Return [X, Y] of the center of cell containing provided text 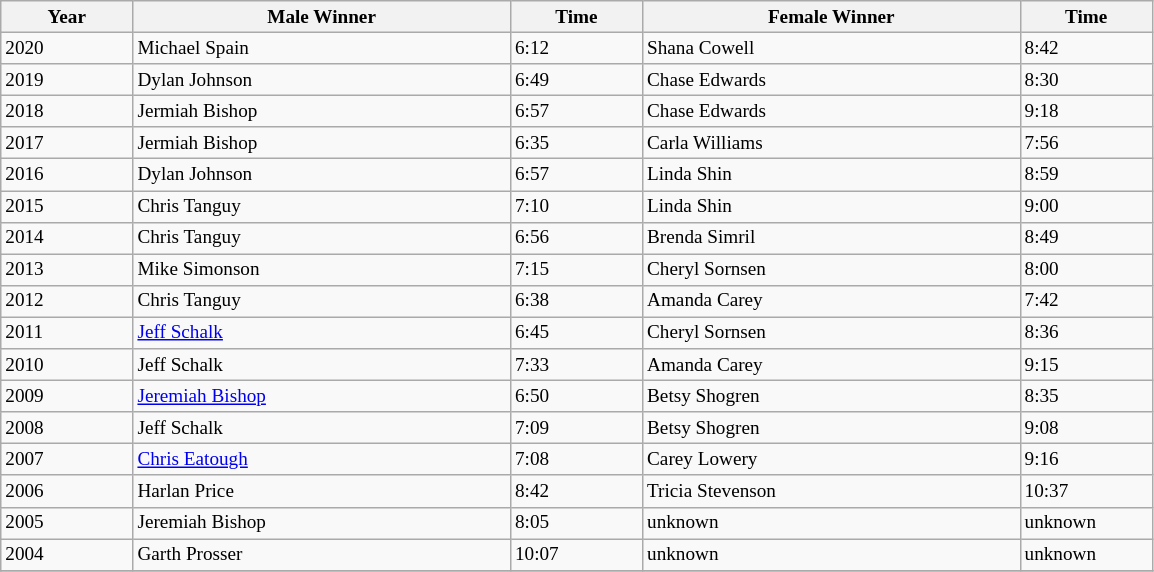
9:18 [1086, 111]
7:10 [576, 206]
Shana Cowell [831, 48]
2016 [67, 175]
Michael Spain [322, 48]
2011 [67, 333]
6:50 [576, 396]
6:56 [576, 238]
Garth Prosser [322, 554]
Chris Eatough [322, 460]
2006 [67, 491]
7:08 [576, 460]
Year [67, 17]
2004 [67, 554]
2019 [67, 80]
9:08 [1086, 428]
Carla Williams [831, 143]
7:42 [1086, 301]
7:15 [576, 270]
6:38 [576, 301]
2012 [67, 301]
2018 [67, 111]
6:49 [576, 80]
8:59 [1086, 175]
7:09 [576, 428]
2020 [67, 48]
8:49 [1086, 238]
2008 [67, 428]
7:56 [1086, 143]
9:16 [1086, 460]
8:35 [1086, 396]
10:37 [1086, 491]
2013 [67, 270]
2010 [67, 365]
Mike Simonson [322, 270]
2007 [67, 460]
Female Winner [831, 17]
2017 [67, 143]
8:05 [576, 523]
2015 [67, 206]
6:45 [576, 333]
10:07 [576, 554]
2009 [67, 396]
Male Winner [322, 17]
8:30 [1086, 80]
9:15 [1086, 365]
Tricia Stevenson [831, 491]
7:33 [576, 365]
Brenda Simril [831, 238]
Harlan Price [322, 491]
9:00 [1086, 206]
Carey Lowery [831, 460]
6:35 [576, 143]
6:12 [576, 48]
2014 [67, 238]
8:36 [1086, 333]
2005 [67, 523]
8:00 [1086, 270]
